Pinpoint the cell where the given text exists, returning its (X, Y) midpoint coordinate. 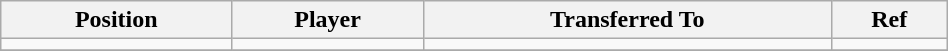
Ref (889, 20)
Position (116, 20)
Player (328, 20)
Transferred To (627, 20)
